Determine the [x, y] coordinate at the center of the cell enclosing the given text.  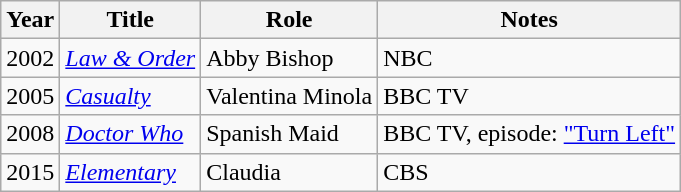
2005 [30, 96]
Spanish Maid [290, 134]
2008 [30, 134]
Notes [530, 20]
Valentina Minola [290, 96]
2015 [30, 172]
Title [130, 20]
BBC TV [530, 96]
Law & Order [130, 58]
Elementary [130, 172]
CBS [530, 172]
BBC TV, episode: "Turn Left" [530, 134]
Role [290, 20]
Doctor Who [130, 134]
Casualty [130, 96]
Abby Bishop [290, 58]
Year [30, 20]
2002 [30, 58]
Claudia [290, 172]
NBC [530, 58]
